Find where the given text appears and provide that cell's center as (X, Y) coordinate. 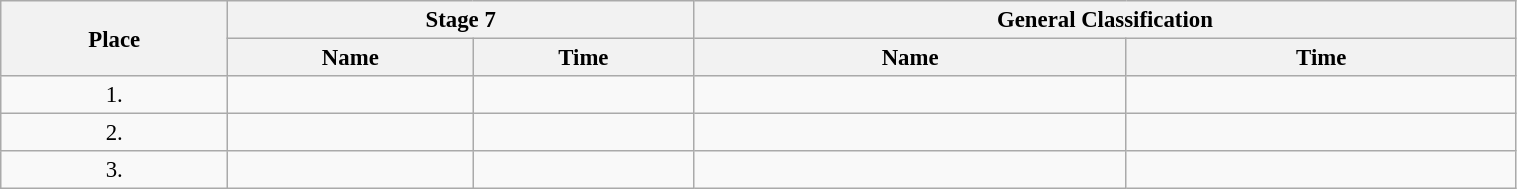
General Classification (1105, 20)
2. (114, 133)
1. (114, 95)
Place (114, 38)
Stage 7 (461, 20)
3. (114, 170)
